From the cell containing the given text, extract its center point as (X, Y) coordinate. 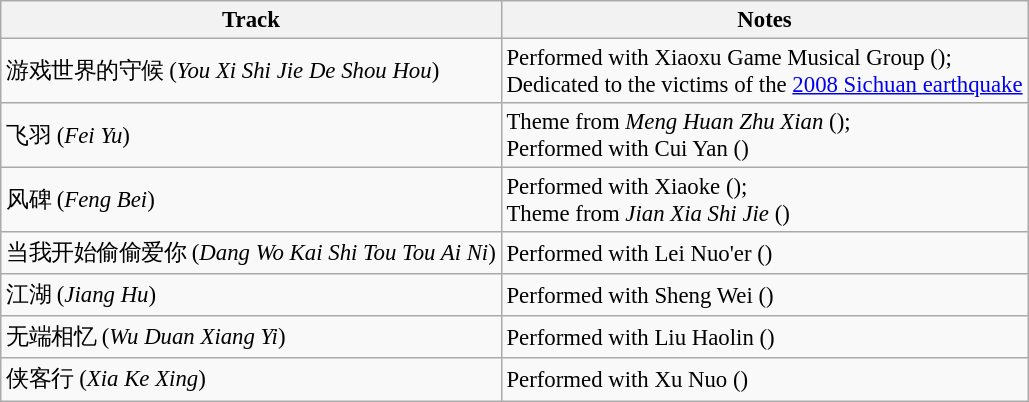
Performed with Xu Nuo () (764, 380)
Track (251, 20)
Performed with Sheng Wei () (764, 295)
江湖 (Jiang Hu) (251, 295)
Notes (764, 20)
侠客行 (Xia Ke Xing) (251, 380)
Performed with Liu Haolin () (764, 337)
Performed with Xiaoke ();Theme from Jian Xia Shi Jie () (764, 200)
风碑 (Feng Bei) (251, 200)
无端相忆 (Wu Duan Xiang Yi) (251, 337)
游戏世界的守候 (You Xi Shi Jie De Shou Hou) (251, 72)
Performed with Xiaoxu Game Musical Group ();Dedicated to the victims of the 2008 Sichuan earthquake (764, 72)
飞羽 (Fei Yu) (251, 136)
Performed with Lei Nuo'er () (764, 253)
Theme from Meng Huan Zhu Xian ();Performed with Cui Yan () (764, 136)
当我开始偷偷爱你 (Dang Wo Kai Shi Tou Tou Ai Ni) (251, 253)
